Find where the given text appears and provide that cell's center as (X, Y) coordinate. 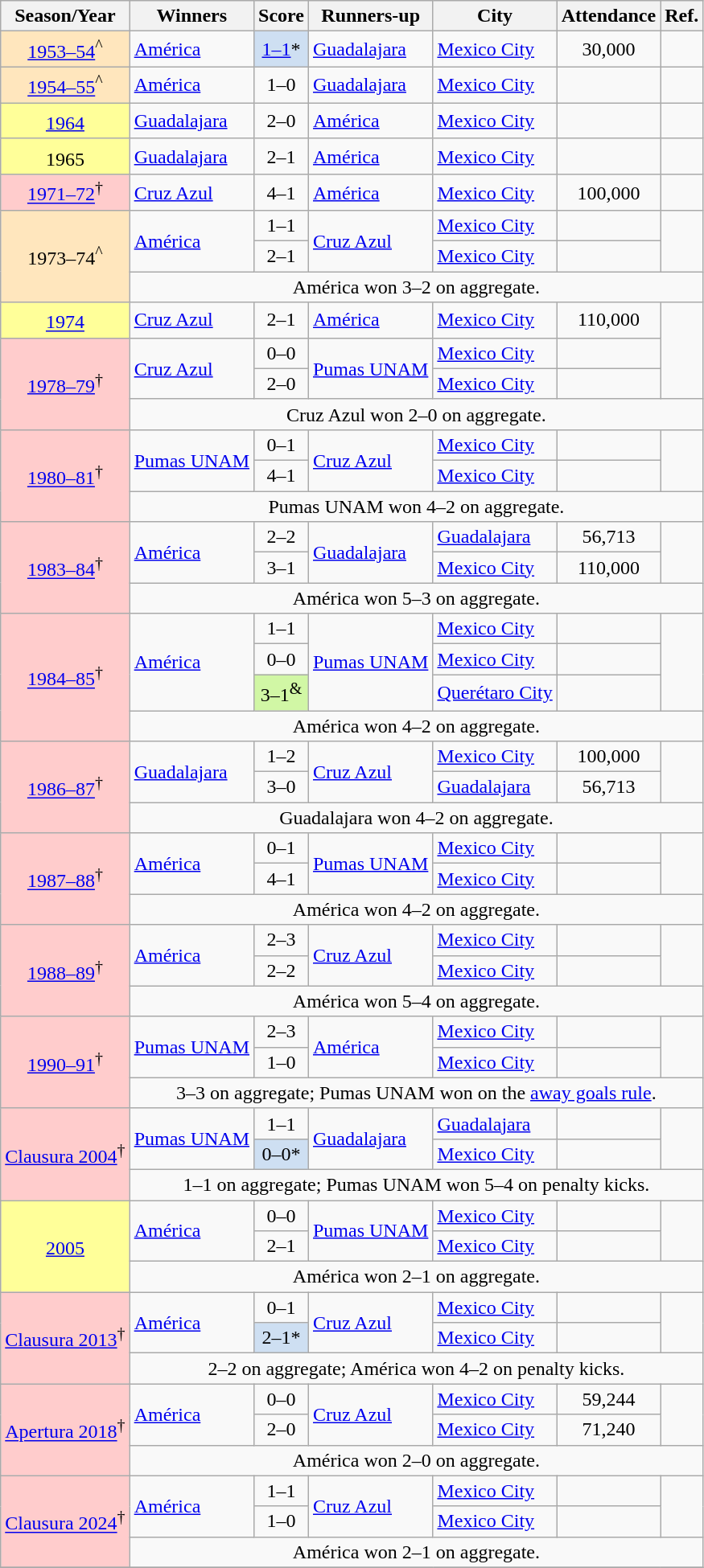
América won 5–4 on aggregate. (417, 1001)
1973–74^ (65, 257)
1986–87† (65, 787)
Clausura 2024† (65, 1521)
1984–85† (65, 677)
Season/Year (65, 16)
0–0* (282, 1154)
1988–89† (65, 971)
3–0 (282, 787)
América won 3–2 on aggregate. (417, 287)
Guadalajara won 4–2 on aggregate. (417, 818)
Clausura 2013† (65, 1338)
1954–55^ (65, 85)
30,000 (608, 50)
Runners-up (370, 16)
71,240 (608, 1430)
1990–91† (65, 1062)
Clausura 2004† (65, 1154)
3–1 (282, 568)
1987–88† (65, 879)
Cruz Azul won 2–0 on aggregate. (417, 414)
3–1& (282, 693)
1974 (65, 320)
1964 (65, 121)
Winners (191, 16)
América won 2–0 on aggregate. (417, 1460)
City (495, 16)
Pumas UNAM won 4–2 on aggregate. (417, 507)
Attendance (608, 16)
3–3 on aggregate; Pumas UNAM won on the away goals rule. (417, 1093)
Ref. (682, 16)
59,244 (608, 1399)
1978–79† (65, 384)
1–1 on aggregate; Pumas UNAM won 5–4 on penalty kicks. (417, 1185)
América won 5–3 on aggregate. (417, 598)
Querétaro City (495, 693)
2005 (65, 1246)
1965 (65, 156)
1953–54^ (65, 50)
1980–81† (65, 476)
2–1* (282, 1338)
1–1* (282, 50)
Score (282, 16)
2–2 on aggregate; América won 4–2 on penalty kicks. (417, 1369)
1983–84† (65, 568)
1971–72† (65, 193)
Apertura 2018† (65, 1430)
1–2 (282, 757)
